Detect which cell encompasses the target text, then output its (x, y) center coordinate. 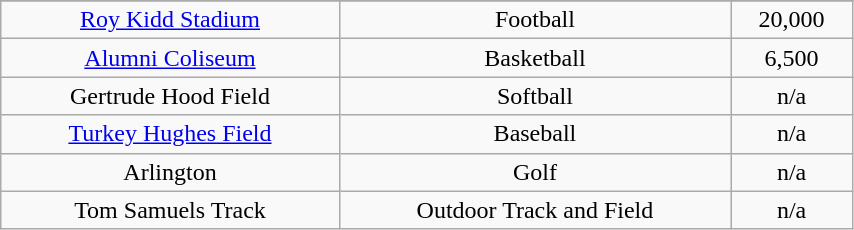
6,500 (792, 58)
Golf (534, 172)
Tom Samuels Track (170, 210)
Softball (534, 96)
20,000 (792, 20)
Football (534, 20)
Arlington (170, 172)
Basketball (534, 58)
Baseball (534, 134)
Roy Kidd Stadium (170, 20)
Outdoor Track and Field (534, 210)
Turkey Hughes Field (170, 134)
Gertrude Hood Field (170, 96)
Alumni Coliseum (170, 58)
